For the text-containing cell, return its midpoint in [x, y] coordinate format. 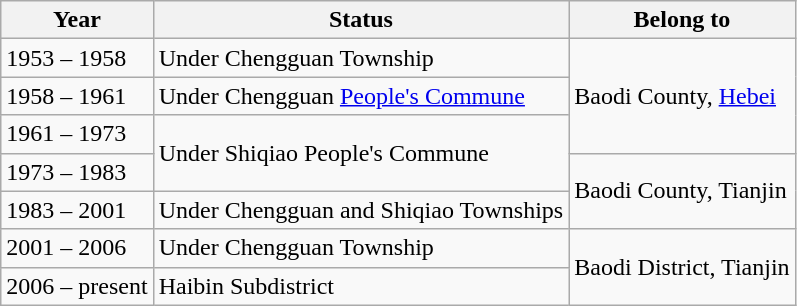
Year [77, 20]
1961 – 1973 [77, 134]
Haibin Subdistrict [361, 286]
1973 – 1983 [77, 172]
1953 – 1958 [77, 58]
Baodi District, Tianjin [682, 267]
1983 – 2001 [77, 210]
Under Chengguan People's Commune [361, 96]
2006 – present [77, 286]
Baodi County, Hebei [682, 96]
Belong to [682, 20]
1958 – 1961 [77, 96]
2001 – 2006 [77, 248]
Under Shiqiao People's Commune [361, 153]
Baodi County, Tianjin [682, 191]
Status [361, 20]
Under Chengguan and Shiqiao Townships [361, 210]
